Extract the (x, y) coordinate from the center of the cell holding the provided text.  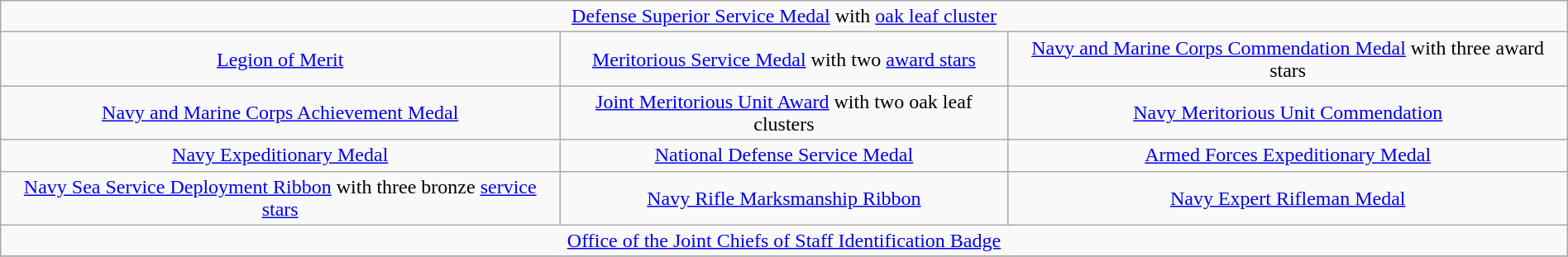
Navy Expeditionary Medal (280, 155)
Meritorious Service Medal with two award stars (784, 59)
Office of the Joint Chiefs of Staff Identification Badge (784, 240)
Navy and Marine Corps Achievement Medal (280, 112)
Armed Forces Expeditionary Medal (1288, 155)
Navy Rifle Marksmanship Ribbon (784, 198)
Navy Meritorious Unit Commendation (1288, 112)
Navy and Marine Corps Commendation Medal with three award stars (1288, 59)
Navy Sea Service Deployment Ribbon with three bronze service stars (280, 198)
Defense Superior Service Medal with oak leaf cluster (784, 17)
National Defense Service Medal (784, 155)
Navy Expert Rifleman Medal (1288, 198)
Legion of Merit (280, 59)
Joint Meritorious Unit Award with two oak leaf clusters (784, 112)
